Output the (x, y) coordinate of the center of the cell containing the given text.  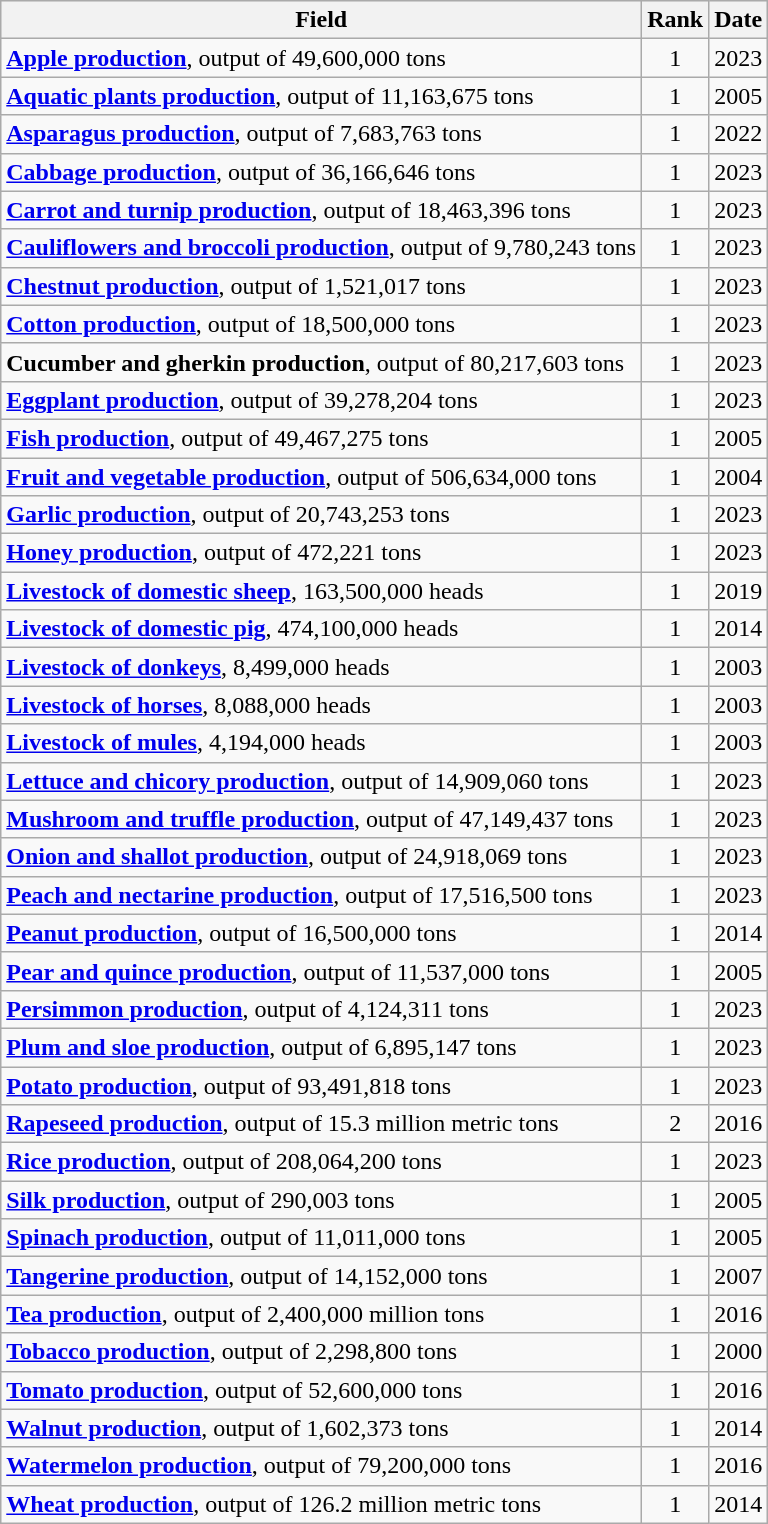
Rapeseed production, output of 15.3 million metric tons (322, 1124)
Silk production, output of 290,003 tons (322, 1200)
Cucumber and gherkin production, output of 80,217,603 tons (322, 362)
Livestock of mules, 4,194,000 heads (322, 743)
Field (322, 20)
Watermelon production, output of 79,200,000 tons (322, 1466)
Fruit and vegetable production, output of 506,634,000 tons (322, 477)
2 (676, 1124)
2022 (738, 134)
Wheat production, output of 126.2 million metric tons (322, 1504)
Cauliflowers and broccoli production, output of 9,780,243 tons (322, 248)
Carrot and turnip production, output of 18,463,396 tons (322, 210)
Tea production, output of 2,400,000 million tons (322, 1314)
Plum and sloe production, output of 6,895,147 tons (322, 1047)
Potato production, output of 93,491,818 tons (322, 1085)
Garlic production, output of 20,743,253 tons (322, 515)
Livestock of domestic pig, 474,100,000 heads (322, 629)
Livestock of donkeys, 8,499,000 heads (322, 667)
Fish production, output of 49,467,275 tons (322, 438)
Rank (676, 20)
Asparagus production, output of 7,683,763 tons (322, 134)
Rice production, output of 208,064,200 tons (322, 1162)
2019 (738, 591)
2000 (738, 1352)
Lettuce and chicory production, output of 14,909,060 tons (322, 781)
Peanut production, output of 16,500,000 tons (322, 933)
Onion and shallot production, output of 24,918,069 tons (322, 857)
Tobacco production, output of 2,298,800 tons (322, 1352)
Date (738, 20)
Cotton production, output of 18,500,000 tons (322, 324)
Peach and nectarine production, output of 17,516,500 tons (322, 895)
Cabbage production, output of 36,166,646 tons (322, 172)
Tangerine production, output of 14,152,000 tons (322, 1276)
Chestnut production, output of 1,521,017 tons (322, 286)
Pear and quince production, output of 11,537,000 tons (322, 971)
Spinach production, output of 11,011,000 tons (322, 1238)
Tomato production, output of 52,600,000 tons (322, 1390)
Apple production, output of 49,600,000 tons (322, 58)
Walnut production, output of 1,602,373 tons (322, 1428)
Persimmon production, output of 4,124,311 tons (322, 1009)
Livestock of horses, 8,088,000 heads (322, 705)
Honey production, output of 472,221 tons (322, 553)
2007 (738, 1276)
Eggplant production, output of 39,278,204 tons (322, 400)
Livestock of domestic sheep, 163,500,000 heads (322, 591)
2004 (738, 477)
Mushroom and truffle production, output of 47,149,437 tons (322, 819)
Aquatic plants production, output of 11,163,675 tons (322, 96)
